Search for the cell housing the specified text and yield its [x, y] center coordinate. 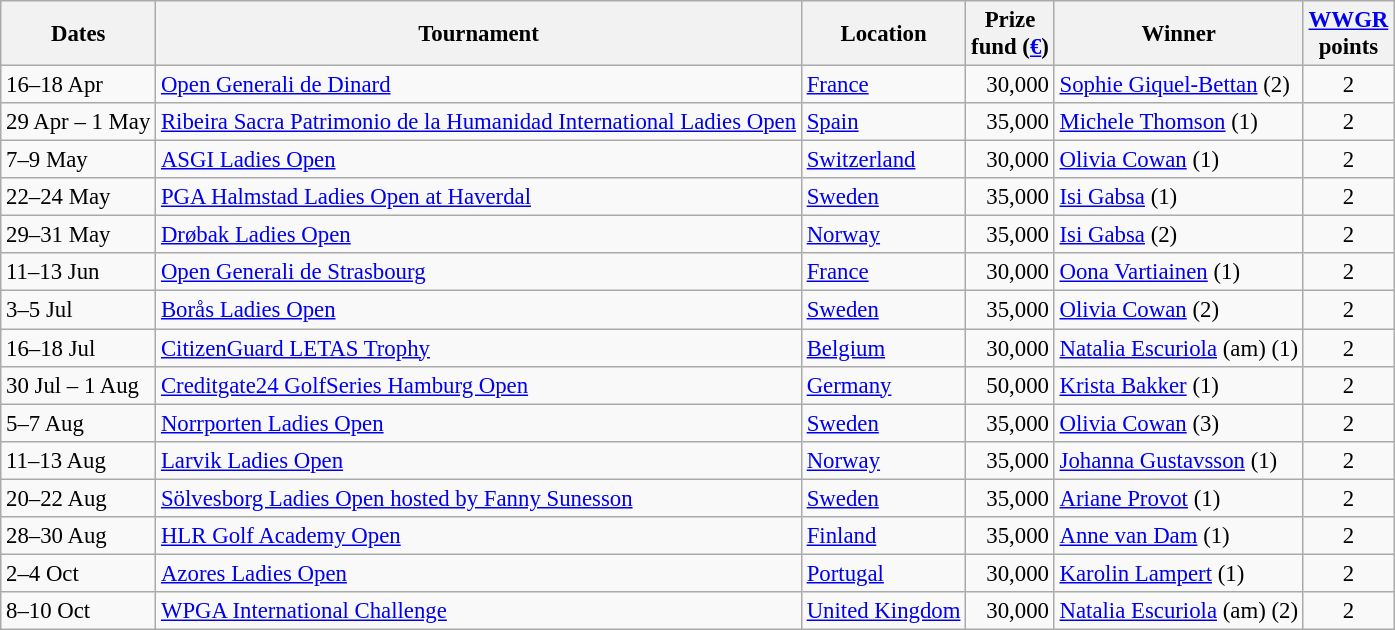
Krista Bakker (1) [1178, 385]
ASGI Ladies Open [479, 160]
5–7 Aug [78, 423]
CitizenGuard LETAS Trophy [479, 348]
29 Apr – 1 May [78, 122]
WWGRpoints [1348, 34]
Olivia Cowan (1) [1178, 160]
2–4 Oct [78, 573]
Ariane Provot (1) [1178, 498]
Isi Gabsa (1) [1178, 197]
20–22 Aug [78, 498]
Natalia Escuriola (am) (1) [1178, 348]
Drøbak Ladies Open [479, 235]
11–13 Jun [78, 273]
Prizefund (€) [1010, 34]
Oona Vartiainen (1) [1178, 273]
Sölvesborg Ladies Open hosted by Fanny Sunesson [479, 498]
Creditgate24 GolfSeries Hamburg Open [479, 385]
Isi Gabsa (2) [1178, 235]
Olivia Cowan (2) [1178, 310]
Germany [883, 385]
8–10 Oct [78, 611]
WPGA International Challenge [479, 611]
Olivia Cowan (3) [1178, 423]
Natalia Escuriola (am) (2) [1178, 611]
Michele Thomson (1) [1178, 122]
11–13 Aug [78, 460]
Anne van Dam (1) [1178, 536]
Finland [883, 536]
Sophie Giquel-Bettan (2) [1178, 85]
Ribeira Sacra Patrimonio de la Humanidad International Ladies Open [479, 122]
7–9 May [78, 160]
Tournament [479, 34]
Azores Ladies Open [479, 573]
22–24 May [78, 197]
HLR Golf Academy Open [479, 536]
Belgium [883, 348]
3–5 Jul [78, 310]
30 Jul – 1 Aug [78, 385]
16–18 Jul [78, 348]
Location [883, 34]
United Kingdom [883, 611]
29–31 May [78, 235]
Spain [883, 122]
Winner [1178, 34]
Portugal [883, 573]
PGA Halmstad Ladies Open at Haverdal [479, 197]
Johanna Gustavsson (1) [1178, 460]
50,000 [1010, 385]
Larvik Ladies Open [479, 460]
Borås Ladies Open [479, 310]
28–30 Aug [78, 536]
16–18 Apr [78, 85]
Norrporten Ladies Open [479, 423]
Open Generali de Dinard [479, 85]
Karolin Lampert (1) [1178, 573]
Open Generali de Strasbourg [479, 273]
Switzerland [883, 160]
Dates [78, 34]
